Detect which cell encompasses the target text, then output its (X, Y) center coordinate. 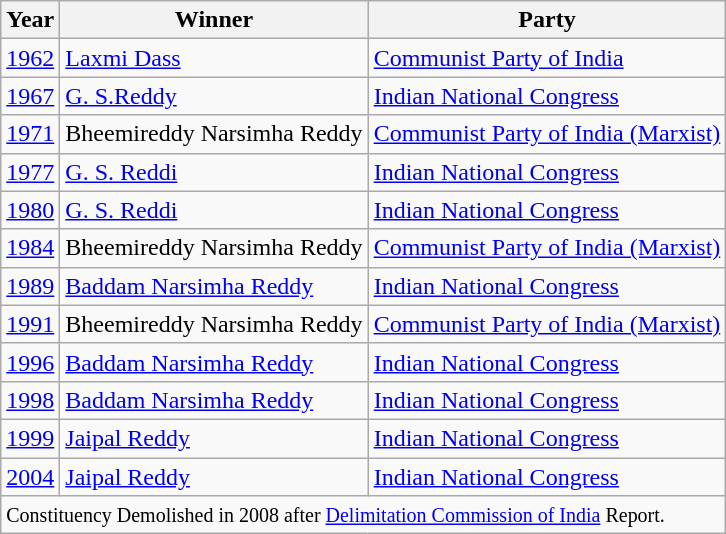
1962 (30, 58)
1998 (30, 400)
2004 (30, 477)
Party (547, 20)
Year (30, 20)
1989 (30, 286)
1980 (30, 210)
G. S.Reddy (214, 96)
1984 (30, 248)
Winner (214, 20)
1971 (30, 134)
1996 (30, 362)
1991 (30, 324)
Laxmi Dass (214, 58)
Constituency Demolished in 2008 after Delimitation Commission of India Report. (364, 515)
Communist Party of India (547, 58)
1977 (30, 172)
1999 (30, 438)
1967 (30, 96)
